Return (X, Y) of the center of cell containing provided text 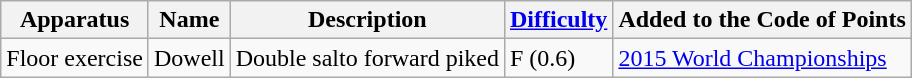
F (0.6) (558, 58)
Apparatus (75, 20)
Dowell (189, 58)
Added to the Code of Points (762, 20)
2015 World Championships (762, 58)
Difficulty (558, 20)
Floor exercise (75, 58)
Double salto forward piked (367, 58)
Name (189, 20)
Description (367, 20)
